Output the [X, Y] coordinate of the center of the cell containing the given text.  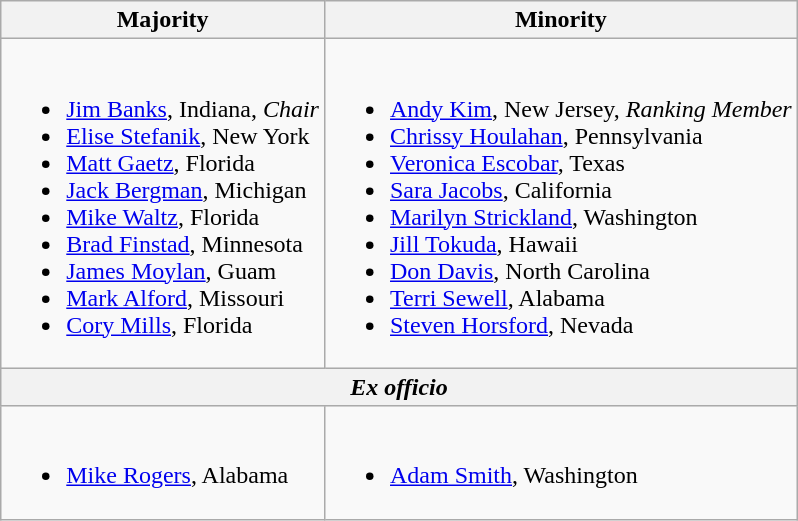
Adam Smith, Washington [560, 462]
Majority [163, 20]
Ex officio [399, 387]
Minority [560, 20]
Mike Rogers, Alabama [163, 462]
